Search for the cell housing the specified text and yield its (X, Y) center coordinate. 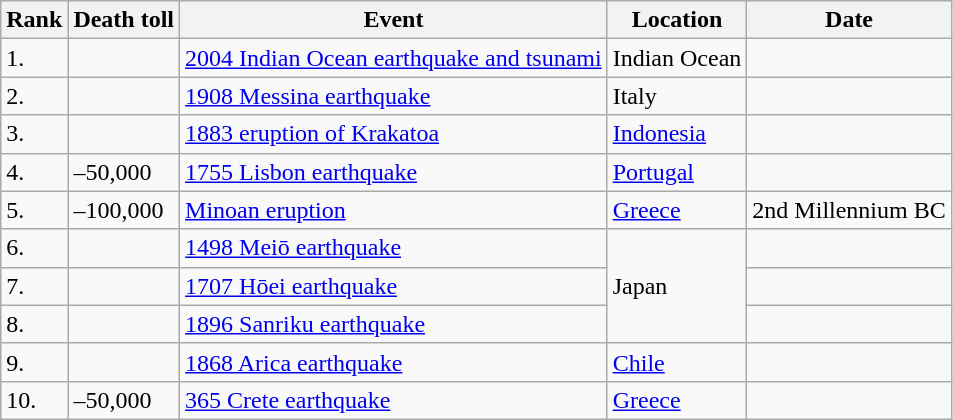
1883 eruption of Krakatoa (394, 134)
6. (34, 248)
2nd Millennium BC (849, 210)
–100,000 (124, 210)
Location (677, 20)
1896 Sanriku earthquake (394, 324)
2004 Indian Ocean earthquake and tsunami (394, 58)
Japan (677, 286)
Italy (677, 96)
Chile (677, 362)
1868 Arica earthquake (394, 362)
Death toll (124, 20)
Portugal (677, 172)
Rank (34, 20)
1. (34, 58)
Indian Ocean (677, 58)
4. (34, 172)
3. (34, 134)
2. (34, 96)
365 Crete earthquake (394, 400)
1908 Messina earthquake (394, 96)
9. (34, 362)
7. (34, 286)
Date (849, 20)
1707 Hōei earthquake (394, 286)
8. (34, 324)
1498 Meiō earthquake (394, 248)
Indonesia (677, 134)
10. (34, 400)
Minoan eruption (394, 210)
1755 Lisbon earthquake (394, 172)
5. (34, 210)
Event (394, 20)
